Output the (X, Y) coordinate of the center of the cell containing the given text.  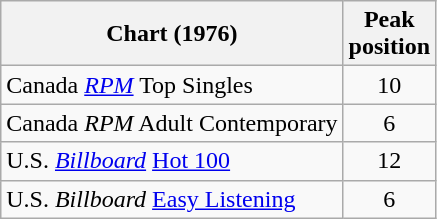
Chart (1976) (172, 34)
Peakposition (389, 34)
U.S. Billboard Easy Listening (172, 199)
10 (389, 85)
12 (389, 161)
Canada RPM Top Singles (172, 85)
U.S. Billboard Hot 100 (172, 161)
Canada RPM Adult Contemporary (172, 123)
